Determine the (X, Y) coordinate at the center of the cell enclosing the given text.  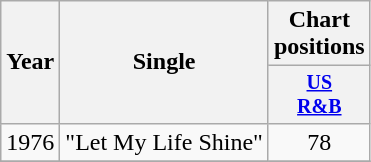
78 (319, 142)
Single (164, 62)
"Let My Life Shine" (164, 142)
1976 (30, 142)
Year (30, 62)
USR&B (319, 94)
Chart positions (319, 34)
